Capture the cell that displays the provided text and extract its (X, Y) central coordinate. 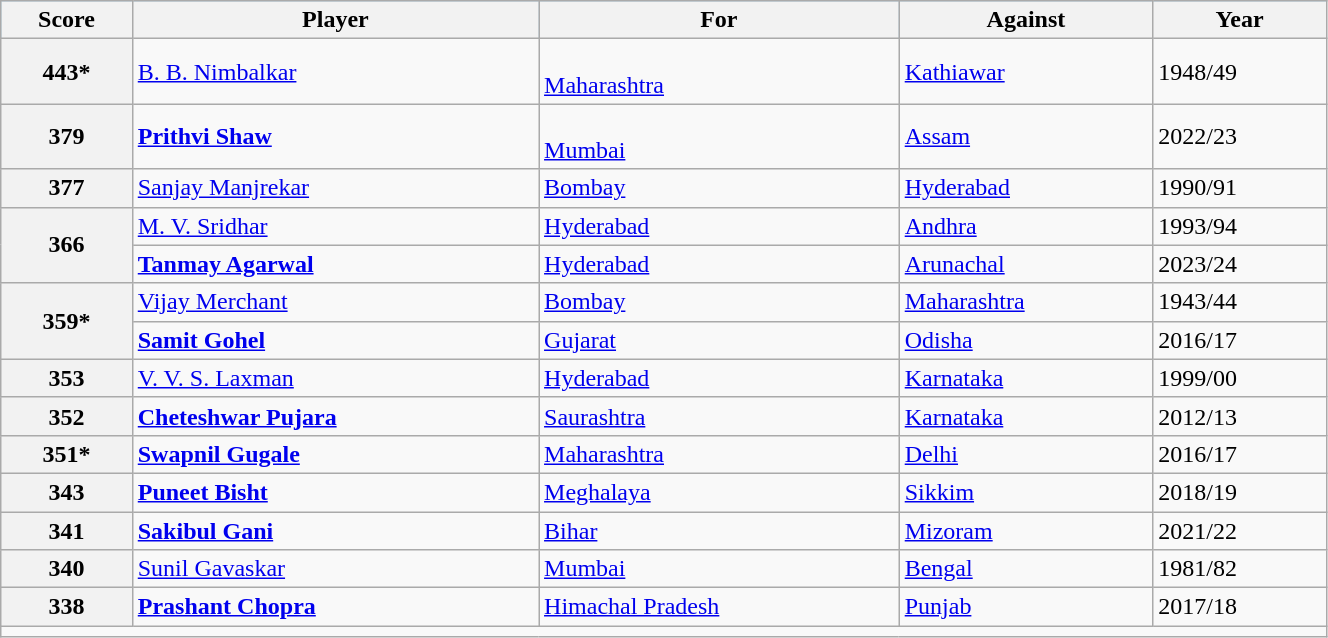
Against (1026, 20)
Gujarat (720, 340)
338 (66, 607)
1948/49 (1240, 72)
2021/22 (1240, 531)
Delhi (1026, 454)
Puneet Bisht (335, 492)
379 (66, 136)
Tanmay Agarwal (335, 264)
Kathiawar (1026, 72)
Punjab (1026, 607)
Arunachal (1026, 264)
M. V. Sridhar (335, 226)
Meghalaya (720, 492)
341 (66, 531)
443* (66, 72)
2012/13 (1240, 416)
353 (66, 378)
2017/18 (1240, 607)
377 (66, 188)
Saurashtra (720, 416)
1981/82 (1240, 569)
Sikkim (1026, 492)
Prithvi Shaw (335, 136)
Score (66, 20)
Sanjay Manjrekar (335, 188)
Swapnil Gugale (335, 454)
1990/91 (1240, 188)
366 (66, 245)
Samit Gohel (335, 340)
Vijay Merchant (335, 302)
Year (1240, 20)
2018/19 (1240, 492)
Himachal Pradesh (720, 607)
Prashant Chopra (335, 607)
Mizoram (1026, 531)
For (720, 20)
352 (66, 416)
2022/23 (1240, 136)
359* (66, 321)
B. B. Nimbalkar (335, 72)
340 (66, 569)
Andhra (1026, 226)
Sakibul Gani (335, 531)
Bihar (720, 531)
Bengal (1026, 569)
1993/94 (1240, 226)
Assam (1026, 136)
Odisha (1026, 340)
Player (335, 20)
351* (66, 454)
343 (66, 492)
Cheteshwar Pujara (335, 416)
1943/44 (1240, 302)
V. V. S. Laxman (335, 378)
Sunil Gavaskar (335, 569)
1999/00 (1240, 378)
2023/24 (1240, 264)
